Detect which cell encompasses the target text, then output its [x, y] center coordinate. 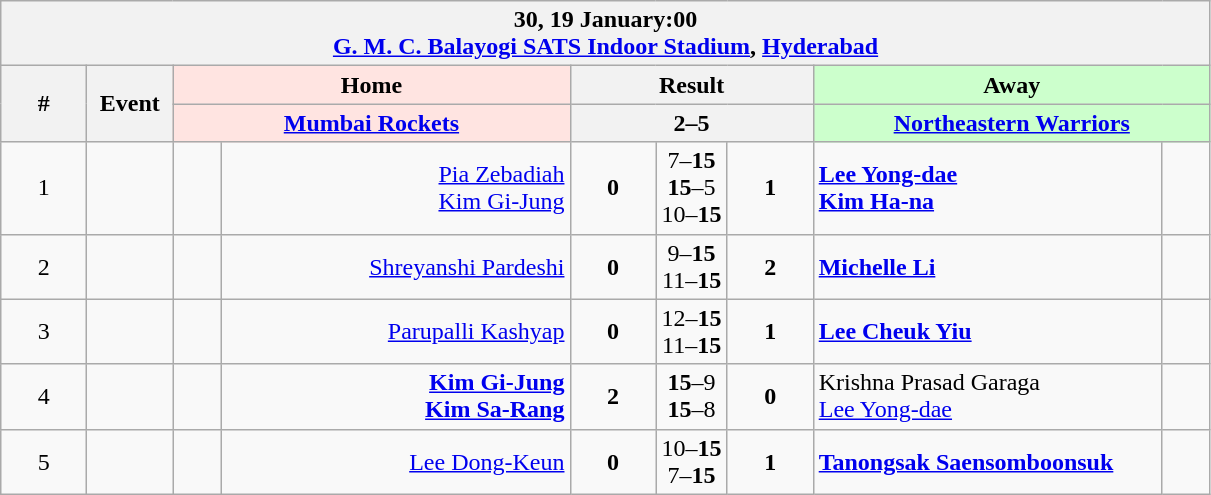
4 [44, 396]
# [44, 104]
10–157–15 [692, 462]
Result [692, 85]
Home [372, 85]
Parupalli Kashyap [396, 332]
Shreyanshi Pardeshi [396, 266]
Pia Zebadiah Kim Gi-Jung [396, 188]
5 [44, 462]
Michelle Li [988, 266]
Lee Dong-Keun [396, 462]
Mumbai Rockets [372, 123]
2–5 [692, 123]
Lee Yong-dae Kim Ha-na [988, 188]
9–1511–15 [692, 266]
Lee Cheuk Yiu [988, 332]
7–1515–510–15 [692, 188]
Krishna Prasad Garaga Lee Yong-dae [988, 396]
Kim Gi-Jung Kim Sa-Rang [396, 396]
Tanongsak Saensomboonsuk [988, 462]
Away [1012, 85]
30, 19 January:00G. M. C. Balayogi SATS Indoor Stadium, Hyderabad [606, 34]
12–1511–15 [692, 332]
Northeastern Warriors [1012, 123]
3 [44, 332]
Event [130, 104]
15–915–8 [692, 396]
